For the text-containing cell, return its midpoint in (X, Y) coordinate format. 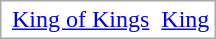
King (186, 19)
King of Kings (80, 19)
